Locate the cell with the specified text and output its [x, y] center coordinate. 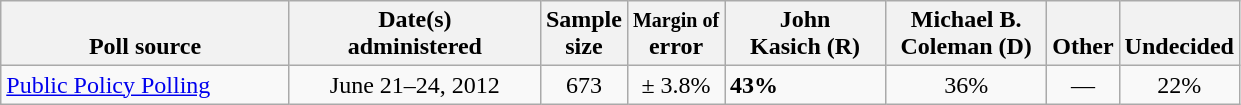
Michael B.Coleman (D) [966, 34]
Undecided [1179, 34]
± 3.8% [676, 85]
Date(s)administered [414, 34]
Samplesize [584, 34]
June 21–24, 2012 [414, 85]
Poll source [146, 34]
Margin oferror [676, 34]
— [1083, 85]
JohnKasich (R) [806, 34]
36% [966, 85]
Public Policy Polling [146, 85]
43% [806, 85]
673 [584, 85]
Other [1083, 34]
22% [1179, 85]
